Detect which cell encompasses the target text, then output its (x, y) center coordinate. 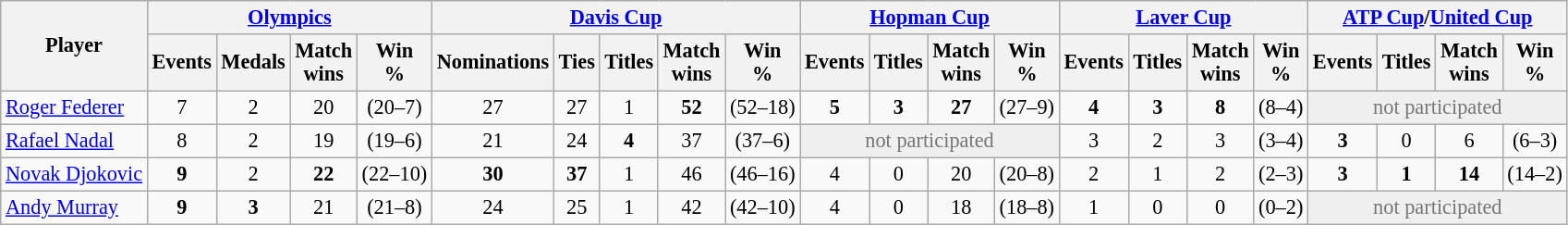
(0–2) (1281, 207)
22 (323, 174)
Medals (253, 63)
(2–3) (1281, 174)
(37–6) (763, 141)
ATP Cup/United Cup (1438, 18)
18 (961, 207)
(20–7) (394, 107)
5 (835, 107)
(42–10) (763, 207)
Nominations (492, 63)
46 (691, 174)
Roger Federer (74, 107)
Olympics (289, 18)
(6–3) (1535, 141)
(18–8) (1027, 207)
Ties (577, 63)
Andy Murray (74, 207)
(3–4) (1281, 141)
52 (691, 107)
7 (181, 107)
(14–2) (1535, 174)
Novak Djokovic (74, 174)
(19–6) (394, 141)
Davis Cup (615, 18)
(22–10) (394, 174)
Player (74, 46)
(52–18) (763, 107)
19 (323, 141)
30 (492, 174)
14 (1469, 174)
Hopman Cup (930, 18)
25 (577, 207)
Rafael Nadal (74, 141)
(8–4) (1281, 107)
(46–16) (763, 174)
42 (691, 207)
(21–8) (394, 207)
(27–9) (1027, 107)
Laver Cup (1183, 18)
(20–8) (1027, 174)
6 (1469, 141)
